Capture the cell that displays the provided text and extract its [x, y] central coordinate. 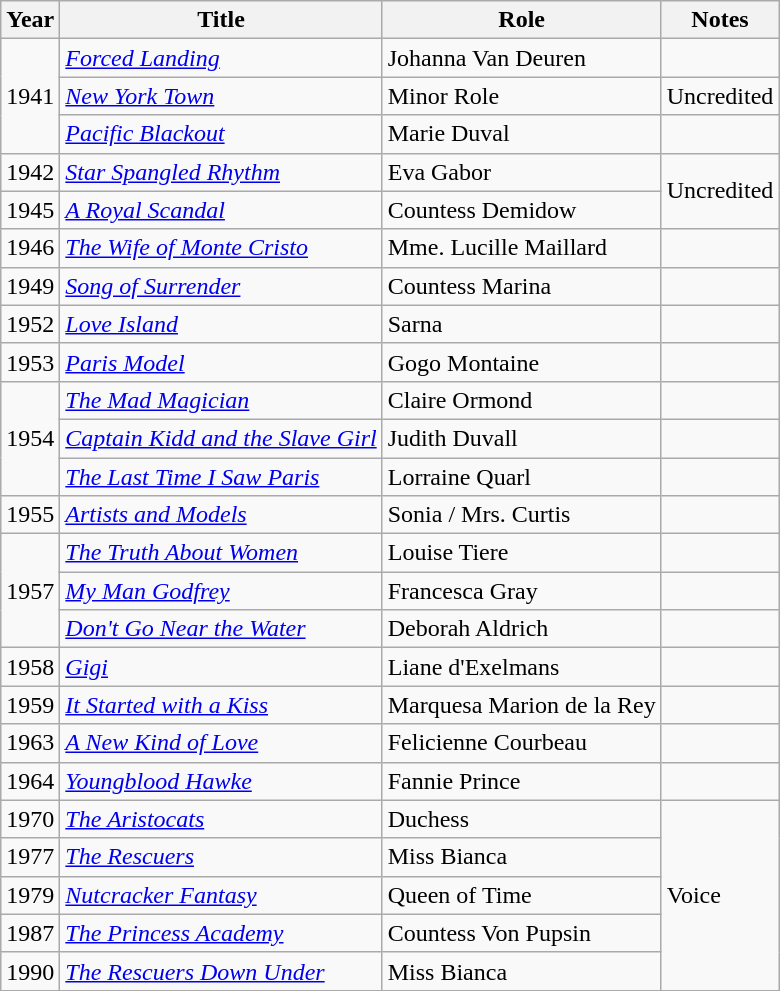
Fannie Prince [522, 781]
1957 [30, 591]
Gogo Montaine [522, 362]
Deborah Aldrich [522, 629]
Sarna [522, 324]
Pacific Blackout [221, 134]
Sonia / Mrs. Curtis [522, 515]
1963 [30, 743]
Star Spangled Rhythm [221, 172]
1959 [30, 705]
Captain Kidd and the Slave Girl [221, 438]
1942 [30, 172]
1955 [30, 515]
My Man Godfrey [221, 591]
The Last Time I Saw Paris [221, 477]
Youngblood Hawke [221, 781]
1979 [30, 895]
Don't Go Near the Water [221, 629]
Duchess [522, 819]
Johanna Van Deuren [522, 58]
1949 [30, 286]
It Started with a Kiss [221, 705]
Role [522, 20]
Notes [720, 20]
1954 [30, 438]
Year [30, 20]
Liane d'Exelmans [522, 667]
1953 [30, 362]
Judith Duvall [522, 438]
Title [221, 20]
Felicienne Courbeau [522, 743]
The Rescuers [221, 857]
Lorraine Quarl [522, 477]
Marquesa Marion de la Rey [522, 705]
Louise Tiere [522, 553]
Countess Marina [522, 286]
The Princess Academy [221, 933]
The Aristocats [221, 819]
1952 [30, 324]
1946 [30, 248]
The Rescuers Down Under [221, 971]
Queen of Time [522, 895]
The Mad Magician [221, 400]
1970 [30, 819]
New York Town [221, 96]
Eva Gabor [522, 172]
The Wife of Monte Cristo [221, 248]
Love Island [221, 324]
Countess Von Pupsin [522, 933]
Mme. Lucille Maillard [522, 248]
Gigi [221, 667]
1977 [30, 857]
A Royal Scandal [221, 210]
1990 [30, 971]
Minor Role [522, 96]
1964 [30, 781]
Forced Landing [221, 58]
Artists and Models [221, 515]
The Truth About Women [221, 553]
1941 [30, 96]
Voice [720, 895]
Paris Model [221, 362]
A New Kind of Love [221, 743]
1987 [30, 933]
Marie Duval [522, 134]
Nutcracker Fantasy [221, 895]
1958 [30, 667]
Countess Demidow [522, 210]
1945 [30, 210]
Song of Surrender [221, 286]
Claire Ormond [522, 400]
Francesca Gray [522, 591]
